Detect which cell encompasses the target text, then output its (x, y) center coordinate. 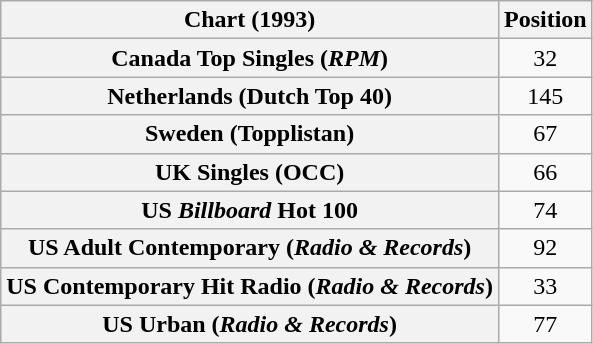
Chart (1993) (250, 20)
US Billboard Hot 100 (250, 210)
67 (545, 134)
77 (545, 324)
33 (545, 286)
Canada Top Singles (RPM) (250, 58)
92 (545, 248)
Sweden (Topplistan) (250, 134)
Position (545, 20)
66 (545, 172)
US Contemporary Hit Radio (Radio & Records) (250, 286)
UK Singles (OCC) (250, 172)
145 (545, 96)
US Adult Contemporary (Radio & Records) (250, 248)
Netherlands (Dutch Top 40) (250, 96)
US Urban (Radio & Records) (250, 324)
32 (545, 58)
74 (545, 210)
